Find where the given text appears and provide that cell's center as [x, y] coordinate. 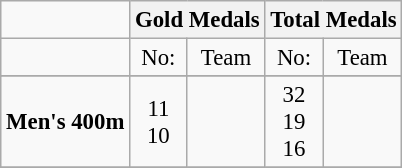
Men's 400m [66, 122]
32 19 16 [294, 122]
Gold Medals [198, 20]
11 10 [158, 122]
Total Medals [334, 20]
